Return the (x, y) coordinate for the center point of the cell that contains the specified text.  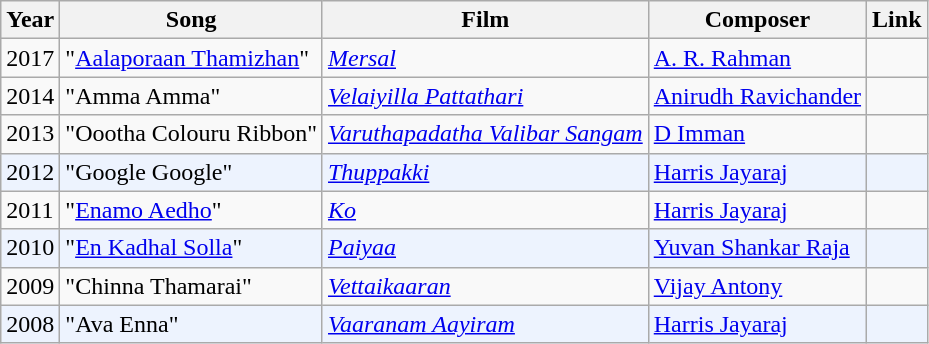
2014 (30, 96)
Varuthapadatha Valibar Sangam (485, 134)
"Aalaporaan Thamizhan" (192, 58)
Song (192, 20)
Vijay Antony (757, 286)
"Ava Enna" (192, 324)
Vettaikaaran (485, 286)
2009 (30, 286)
2017 (30, 58)
"Google Google" (192, 172)
2011 (30, 210)
D Imman (757, 134)
2012 (30, 172)
Yuvan Shankar Raja (757, 248)
A. R. Rahman (757, 58)
Velaiyilla Pattathari (485, 96)
Composer (757, 20)
"Chinna Thamarai" (192, 286)
Vaaranam Aayiram (485, 324)
Thuppakki (485, 172)
2013 (30, 134)
2010 (30, 248)
"En Kadhal Solla" (192, 248)
Ko (485, 210)
"Amma Amma" (192, 96)
"Enamo Aedho" (192, 210)
Film (485, 20)
"Oootha Colouru Ribbon" (192, 134)
2008 (30, 324)
Mersal (485, 58)
Link (897, 20)
Anirudh Ravichander (757, 96)
Paiyaa (485, 248)
Year (30, 20)
